Provide the (X, Y) coordinate of the cell's center where the given text is located.  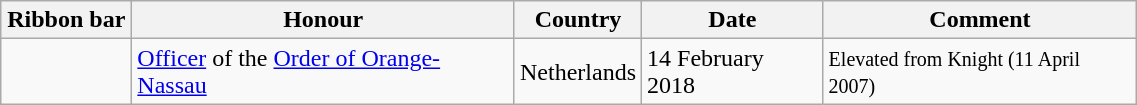
Comment (980, 20)
Netherlands (578, 72)
Country (578, 20)
Elevated from Knight (11 April 2007) (980, 72)
Date (733, 20)
14 February 2018 (733, 72)
Officer of the Order of Orange-Nassau (324, 72)
Honour (324, 20)
Ribbon bar (66, 20)
